Scan for the cell matching the given text and deliver its (X, Y) coordinate at center. 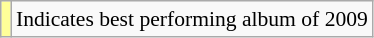
Indicates best performing album of 2009 (192, 19)
